Output the [x, y] coordinate of the center of the cell containing the given text.  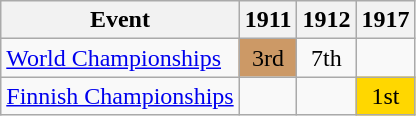
World Championships [120, 58]
Event [120, 20]
1912 [326, 20]
1st [386, 96]
7th [326, 58]
3rd [268, 58]
1911 [268, 20]
1917 [386, 20]
Finnish Championships [120, 96]
